Return the (x, y) coordinate for the center point of the cell that contains the specified text.  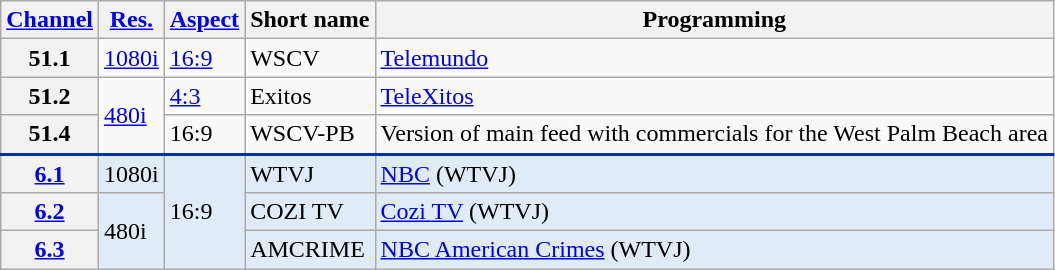
Version of main feed with commercials for the West Palm Beach area (714, 134)
Short name (310, 20)
6.1 (50, 174)
WTVJ (310, 174)
Telemundo (714, 58)
COZI TV (310, 212)
TeleXitos (714, 96)
WSCV-PB (310, 134)
6.3 (50, 250)
NBC (WTVJ) (714, 174)
Res. (132, 20)
Programming (714, 20)
51.2 (50, 96)
Exitos (310, 96)
Cozi TV (WTVJ) (714, 212)
Channel (50, 20)
4:3 (204, 96)
Aspect (204, 20)
6.2 (50, 212)
NBC American Crimes (WTVJ) (714, 250)
AMCRIME (310, 250)
51.1 (50, 58)
WSCV (310, 58)
51.4 (50, 134)
